Extract the (X, Y) coordinate from the center of the cell holding the provided text.  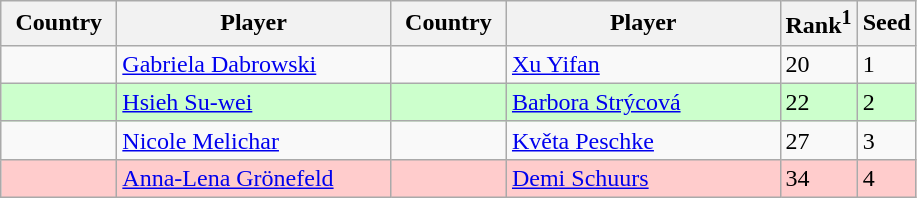
Barbora Strýcová (643, 102)
Xu Yifan (643, 64)
Hsieh Su-wei (254, 102)
Květa Peschke (643, 140)
Anna-Lena Grönefeld (254, 178)
Seed (886, 24)
Gabriela Dabrowski (254, 64)
Nicole Melichar (254, 140)
34 (818, 178)
1 (886, 64)
20 (818, 64)
4 (886, 178)
2 (886, 102)
22 (818, 102)
Demi Schuurs (643, 178)
27 (818, 140)
3 (886, 140)
Rank1 (818, 24)
